For the text-containing cell, return its midpoint in [X, Y] coordinate format. 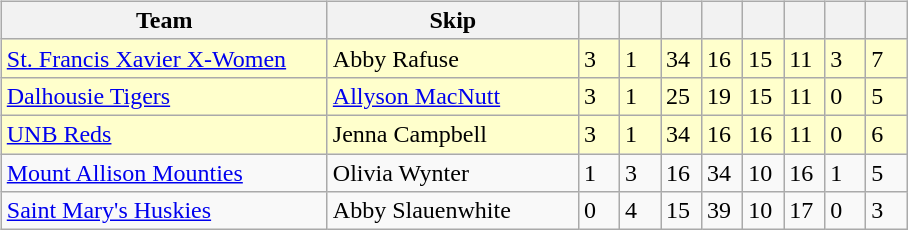
UNB Reds [164, 134]
7 [886, 58]
Mount Allison Mounties [164, 173]
39 [722, 211]
Team [164, 20]
17 [804, 211]
25 [680, 96]
Abby Rafuse [452, 58]
Abby Slauenwhite [452, 211]
6 [886, 134]
Dalhousie Tigers [164, 96]
19 [722, 96]
St. Francis Xavier X-Women [164, 58]
Allyson MacNutt [452, 96]
Skip [452, 20]
Olivia Wynter [452, 173]
Saint Mary's Huskies [164, 211]
Jenna Campbell [452, 134]
4 [640, 211]
